Search for the cell housing the specified text and yield its (x, y) center coordinate. 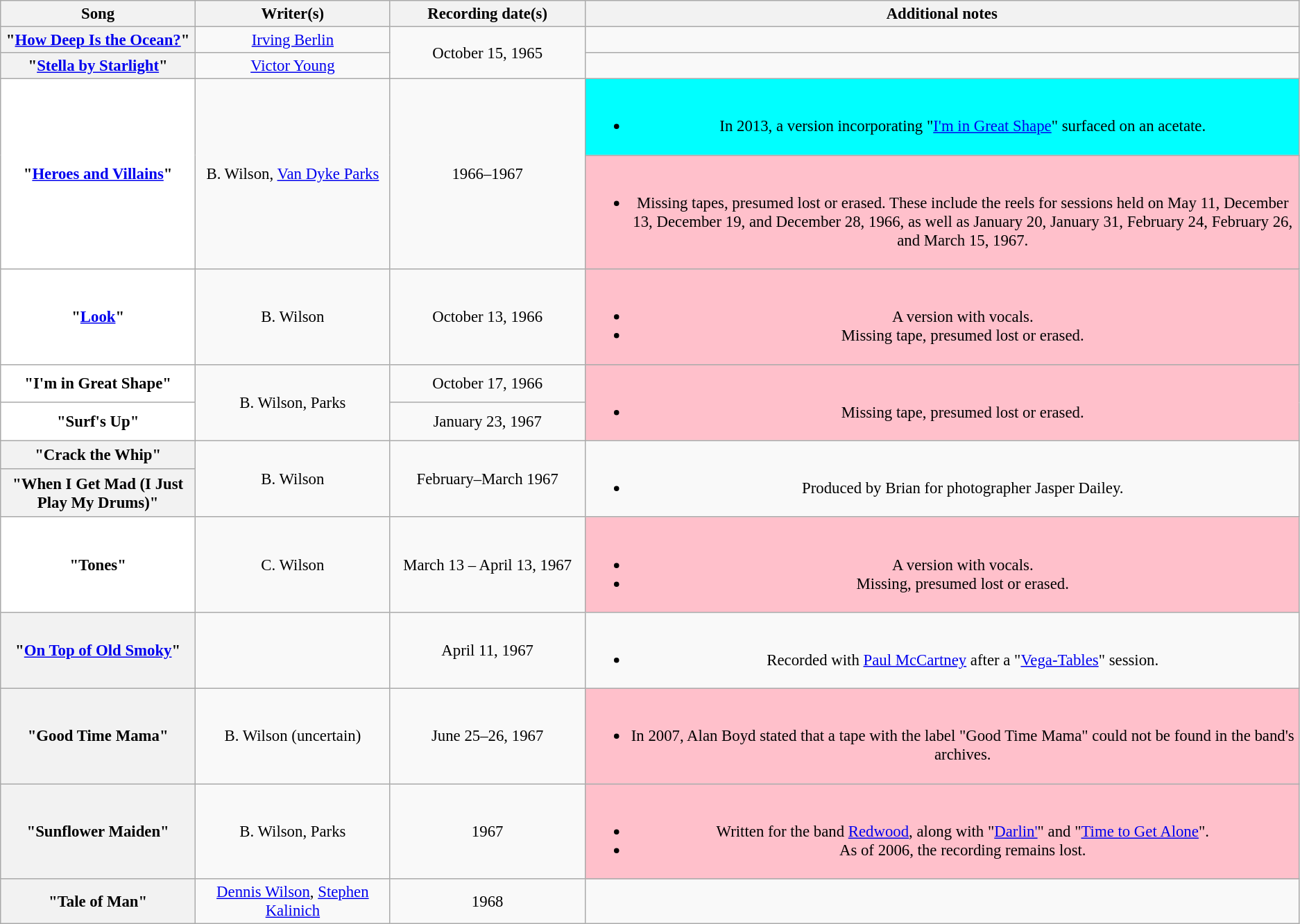
1967 (487, 831)
In 2007, Alan Boyd stated that a tape with the label "Good Time Mama" could not be found in the band's archives. (942, 737)
October 15, 1965 (487, 53)
October 13, 1966 (487, 316)
1968 (487, 902)
Recorded with Paul McCartney after a "Vega-Tables" session. (942, 651)
C. Wilson (293, 565)
"Look" (99, 316)
"Tale of Man" (99, 902)
"Crack the Whip" (99, 455)
Additional notes (942, 14)
"Sunflower Maiden" (99, 831)
In 2013, a version incorporating "I'm in Great Shape" surfaced on an acetate. (942, 117)
Produced by Brian for photographer Jasper Dailey. (942, 479)
January 23, 1967 (487, 422)
A version with vocals.Missing, presumed lost or erased. (942, 565)
"Surf's Up" (99, 422)
A version with vocals.Missing tape, presumed lost or erased. (942, 316)
March 13 – April 13, 1967 (487, 565)
February–March 1967 (487, 479)
Irving Berlin (293, 40)
"When I Get Mad (I Just Play My Drums)" (99, 493)
"Stella by Starlight" (99, 66)
Written for the band Redwood, along with "Darlin'" and "Time to Get Alone".As of 2006, the recording remains lost. (942, 831)
"On Top of Old Smoky" (99, 651)
1966–1967 (487, 174)
Missing tape, presumed lost or erased. (942, 402)
April 11, 1967 (487, 651)
October 17, 1966 (487, 383)
"Tones" (99, 565)
"Heroes and Villains" (99, 174)
Writer(s) (293, 14)
B. Wilson (uncertain) (293, 737)
"Good Time Mama" (99, 737)
Song (99, 14)
Victor Young (293, 66)
Dennis Wilson, Stephen Kalinich (293, 902)
"How Deep Is the Ocean?" (99, 40)
B. Wilson, Van Dyke Parks (293, 174)
June 25–26, 1967 (487, 737)
"I'm in Great Shape" (99, 383)
Recording date(s) (487, 14)
